Locate the cell with the specified text and output its [X, Y] center coordinate. 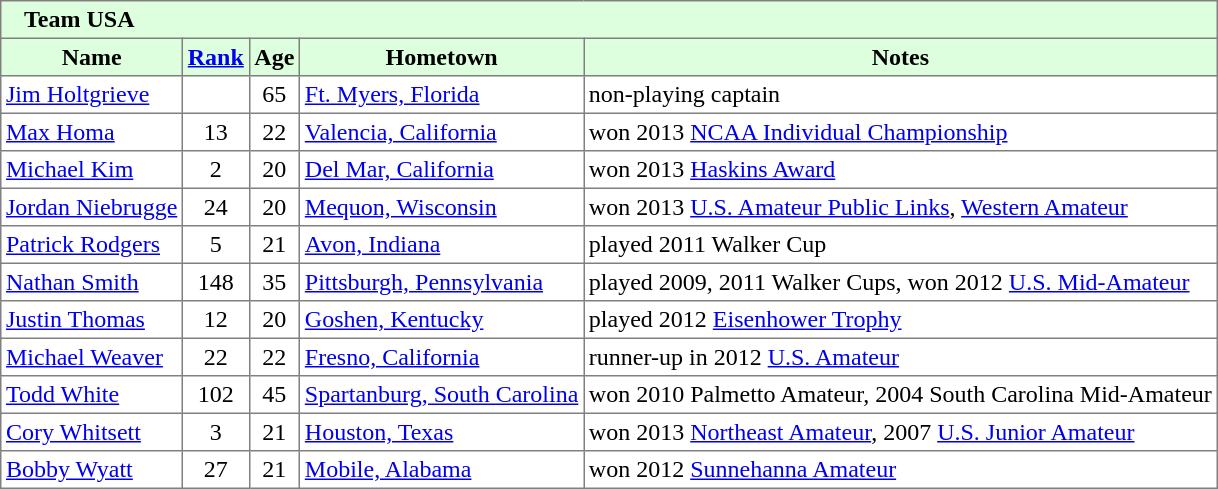
5 [216, 245]
Jim Holtgrieve [92, 95]
Hometown [442, 57]
Mobile, Alabama [442, 470]
27 [216, 470]
2 [216, 170]
148 [216, 282]
Rank [216, 57]
played 2009, 2011 Walker Cups, won 2012 U.S. Mid-Amateur [900, 282]
24 [216, 207]
Name [92, 57]
won 2013 NCAA Individual Championship [900, 132]
12 [216, 320]
3 [216, 432]
Michael Weaver [92, 357]
Del Mar, California [442, 170]
Fresno, California [442, 357]
played 2012 Eisenhower Trophy [900, 320]
65 [274, 95]
non-playing captain [900, 95]
Ft. Myers, Florida [442, 95]
Team USA [609, 20]
Patrick Rodgers [92, 245]
Todd White [92, 395]
won 2012 Sunnehanna Amateur [900, 470]
played 2011 Walker Cup [900, 245]
Avon, Indiana [442, 245]
45 [274, 395]
35 [274, 282]
won 2013 U.S. Amateur Public Links, Western Amateur [900, 207]
Mequon, Wisconsin [442, 207]
Spartanburg, South Carolina [442, 395]
Bobby Wyatt [92, 470]
Notes [900, 57]
won 2013 Northeast Amateur, 2007 U.S. Junior Amateur [900, 432]
13 [216, 132]
Pittsburgh, Pennsylvania [442, 282]
Cory Whitsett [92, 432]
Max Homa [92, 132]
Jordan Niebrugge [92, 207]
Valencia, California [442, 132]
Justin Thomas [92, 320]
won 2013 Haskins Award [900, 170]
Michael Kim [92, 170]
Goshen, Kentucky [442, 320]
Houston, Texas [442, 432]
won 2010 Palmetto Amateur, 2004 South Carolina Mid-Amateur [900, 395]
runner-up in 2012 U.S. Amateur [900, 357]
Nathan Smith [92, 282]
102 [216, 395]
Age [274, 57]
